Find where the given text appears and provide that cell's center as (x, y) coordinate. 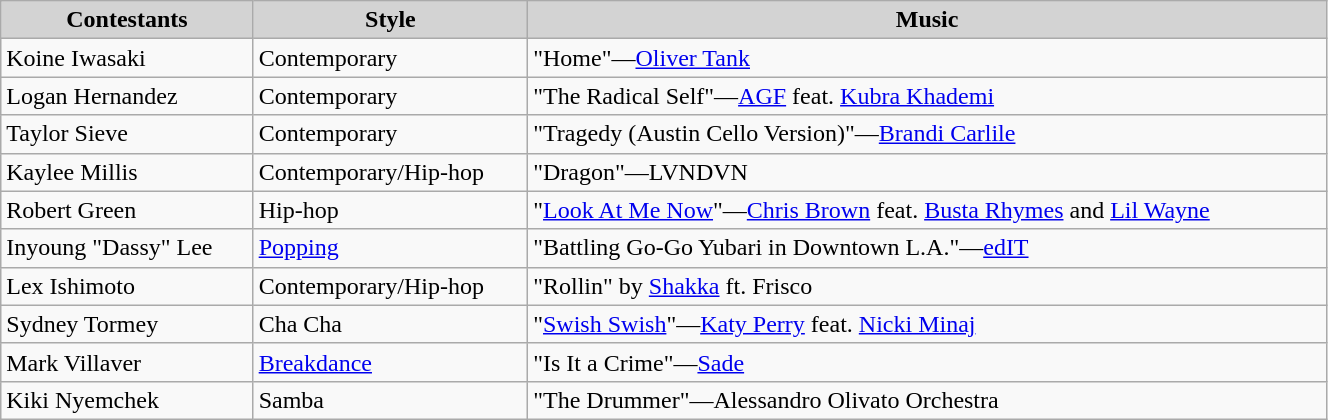
Popping (390, 248)
"Is It a Crime"—Sade (928, 362)
Contestants (127, 20)
Kaylee Millis (127, 172)
"The Drummer"—Alessandro Olivato Orchestra (928, 400)
Sydney Tormey (127, 324)
Lex Ishimoto (127, 286)
Style (390, 20)
Kiki Nyemchek (127, 400)
Taylor Sieve (127, 134)
"Look At Me Now"—Chris Brown feat. Busta Rhymes and Lil Wayne (928, 210)
Koine Iwasaki (127, 58)
Robert Green (127, 210)
"Swish Swish"—Katy Perry feat. Nicki Minaj (928, 324)
Hip-hop (390, 210)
"Dragon"—LVNDVN (928, 172)
Inyoung "Dassy" Lee (127, 248)
"The Radical Self"—AGF feat. Kubra Khademi (928, 96)
Cha Cha (390, 324)
"Rollin" by Shakka ft. Frisco (928, 286)
"Home"—Oliver Tank (928, 58)
Breakdance (390, 362)
Logan Hernandez (127, 96)
Samba (390, 400)
"Tragedy (Austin Cello Version)"—Brandi Carlile (928, 134)
Mark Villaver (127, 362)
"Battling Go-Go Yubari in Downtown L.A."—edIT (928, 248)
Music (928, 20)
